Locate the cell with the specified text and output its (X, Y) center coordinate. 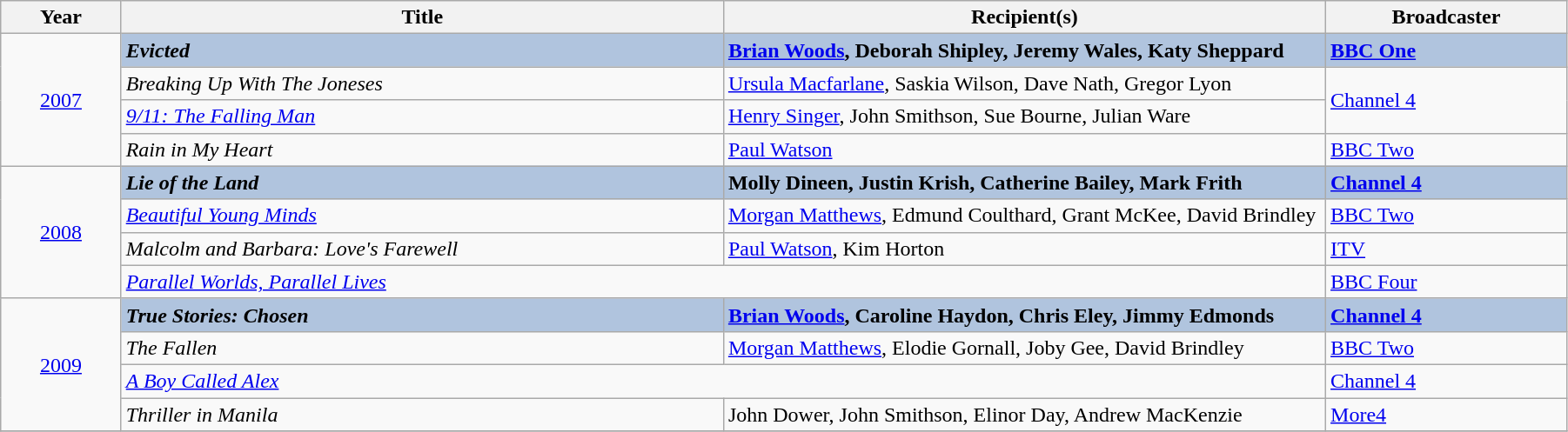
The Fallen (422, 348)
Henry Singer, John Smithson, Sue Bourne, Julian Ware (1024, 116)
Paul Watson (1024, 150)
2009 (61, 364)
Parallel Worlds, Parallel Lives (723, 282)
Paul Watson, Kim Horton (1024, 249)
Breaking Up With The Joneses (422, 83)
9/11: The Falling Man (422, 116)
Rain in My Heart (422, 150)
Thriller in Manila (422, 415)
Lie of the Land (422, 183)
2007 (61, 100)
BBC Four (1446, 282)
Malcolm and Barbara: Love's Farewell (422, 249)
Ursula Macfarlane, Saskia Wilson, Dave Nath, Gregor Lyon (1024, 83)
Beautiful Young Minds (422, 216)
A Boy Called Alex (723, 381)
2008 (61, 232)
Broadcaster (1446, 17)
Title (422, 17)
True Stories: Chosen (422, 315)
Brian Woods, Caroline Haydon, Chris Eley, Jimmy Edmonds (1024, 315)
Morgan Matthews, Edmund Coulthard, Grant McKee, David Brindley (1024, 216)
Evicted (422, 50)
BBC One (1446, 50)
Recipient(s) (1024, 17)
John Dower, John Smithson, Elinor Day, Andrew MacKenzie (1024, 415)
Brian Woods, Deborah Shipley, Jeremy Wales, Katy Sheppard (1024, 50)
Molly Dineen, Justin Krish, Catherine Bailey, Mark Frith (1024, 183)
Morgan Matthews, Elodie Gornall, Joby Gee, David Brindley (1024, 348)
ITV (1446, 249)
Year (61, 17)
More4 (1446, 415)
